Locate the cell with the specified text and output its [x, y] center coordinate. 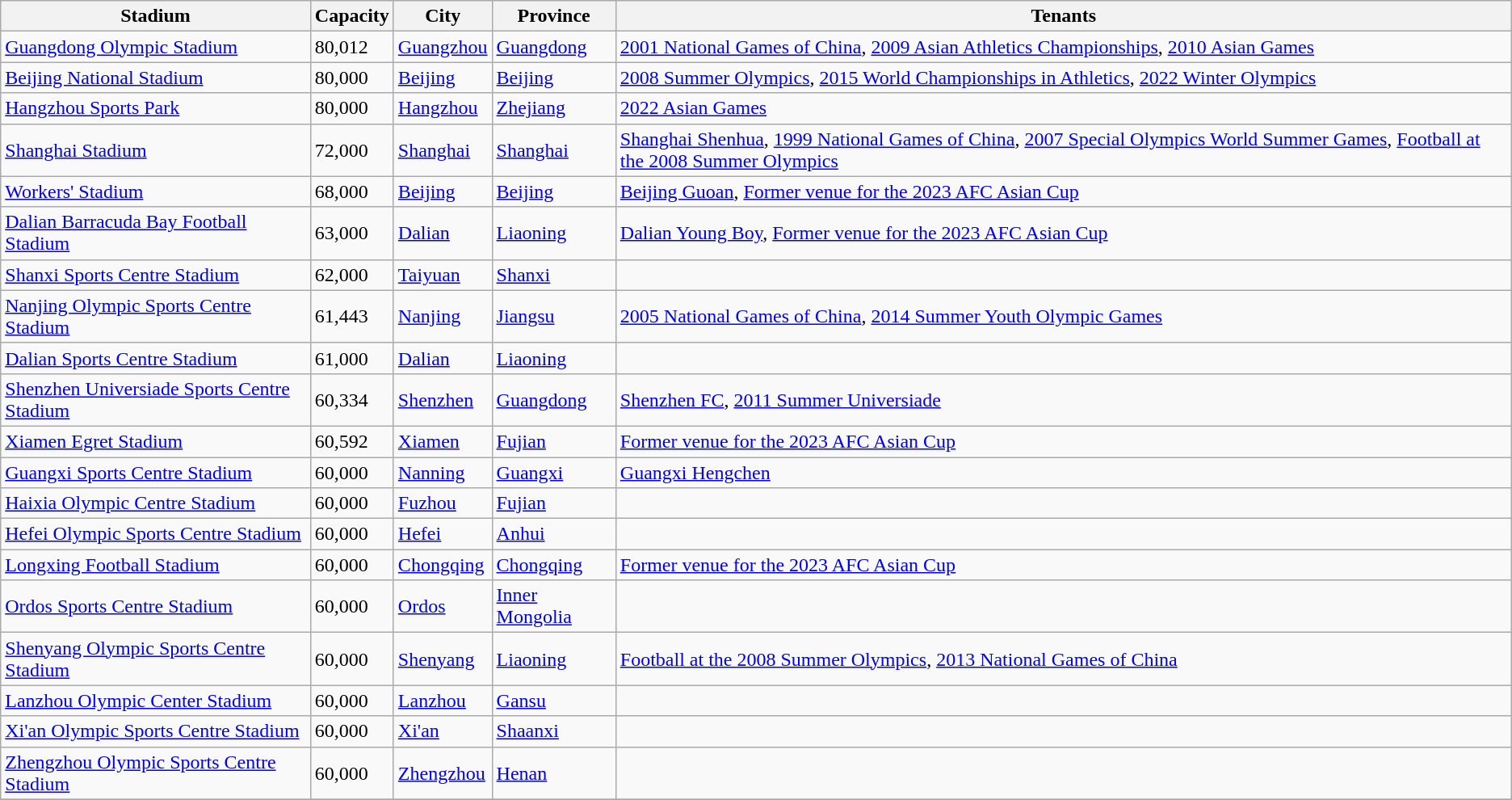
Beijing Guoan, Former venue for the 2023 AFC Asian Cup [1063, 192]
Nanjing [443, 317]
Longxing Football Stadium [156, 565]
Henan [554, 773]
Anhui [554, 534]
61,443 [352, 317]
Dalian Young Boy, Former venue for the 2023 AFC Asian Cup [1063, 233]
City [443, 16]
Haixia Olympic Centre Stadium [156, 503]
Guangxi [554, 473]
68,000 [352, 192]
72,000 [352, 150]
Shanxi Sports Centre Stadium [156, 275]
Capacity [352, 16]
Zhejiang [554, 108]
Hangzhou [443, 108]
2005 National Games of China, 2014 Summer Youth Olympic Games [1063, 317]
2008 Summer Olympics, 2015 World Championships in Athletics, 2022 Winter Olympics [1063, 78]
Hangzhou Sports Park [156, 108]
Xiamen Egret Stadium [156, 441]
61,000 [352, 358]
60,334 [352, 399]
Guangxi Sports Centre Stadium [156, 473]
Zhengzhou [443, 773]
2001 National Games of China, 2009 Asian Athletics Championships, 2010 Asian Games [1063, 47]
Guangzhou [443, 47]
62,000 [352, 275]
Shenzhen [443, 399]
Dalian Barracuda Bay Football Stadium [156, 233]
Xi'an Olympic Sports Centre Stadium [156, 731]
Shanghai Stadium [156, 150]
Shenyang [443, 659]
Shanxi [554, 275]
Hefei [443, 534]
Lanzhou [443, 701]
Province [554, 16]
Zhengzhou Olympic Sports Centre Stadium [156, 773]
63,000 [352, 233]
Xiamen [443, 441]
Lanzhou Olympic Center Stadium [156, 701]
Guangdong Olympic Stadium [156, 47]
Stadium [156, 16]
Shanghai Shenhua, 1999 National Games of China, 2007 Special Olympics World Summer Games, Football at the 2008 Summer Olympics [1063, 150]
Beijing National Stadium [156, 78]
Hefei Olympic Sports Centre Stadium [156, 534]
Shenzhen Universiade Sports Centre Stadium [156, 399]
Ordos Sports Centre Stadium [156, 606]
Dalian Sports Centre Stadium [156, 358]
Xi'an [443, 731]
60,592 [352, 441]
Nanjing Olympic Sports Centre Stadium [156, 317]
2022 Asian Games [1063, 108]
Jiangsu [554, 317]
Taiyuan [443, 275]
Gansu [554, 701]
80,012 [352, 47]
Nanning [443, 473]
Shaanxi [554, 731]
Ordos [443, 606]
Tenants [1063, 16]
Football at the 2008 Summer Olympics, 2013 National Games of China [1063, 659]
Inner Mongolia [554, 606]
Fuzhou [443, 503]
Shenyang Olympic Sports Centre Stadium [156, 659]
Guangxi Hengchen [1063, 473]
Shenzhen FC, 2011 Summer Universiade [1063, 399]
Workers' Stadium [156, 192]
